Scan for the cell matching the given text and deliver its (x, y) coordinate at center. 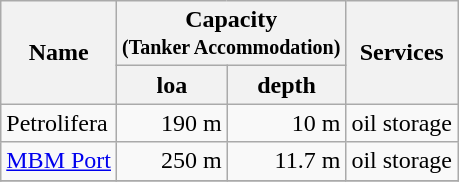
10 m (286, 123)
250 m (172, 161)
Capacity (Tanker Accommodation) (232, 34)
Petrolifera (59, 123)
11.7 m (286, 161)
Name (59, 52)
loa (172, 85)
depth (286, 85)
Services (402, 52)
MBM Port (59, 161)
190 m (172, 123)
